Identify which cell holds the provided text, then report its (X, Y) central coordinate. 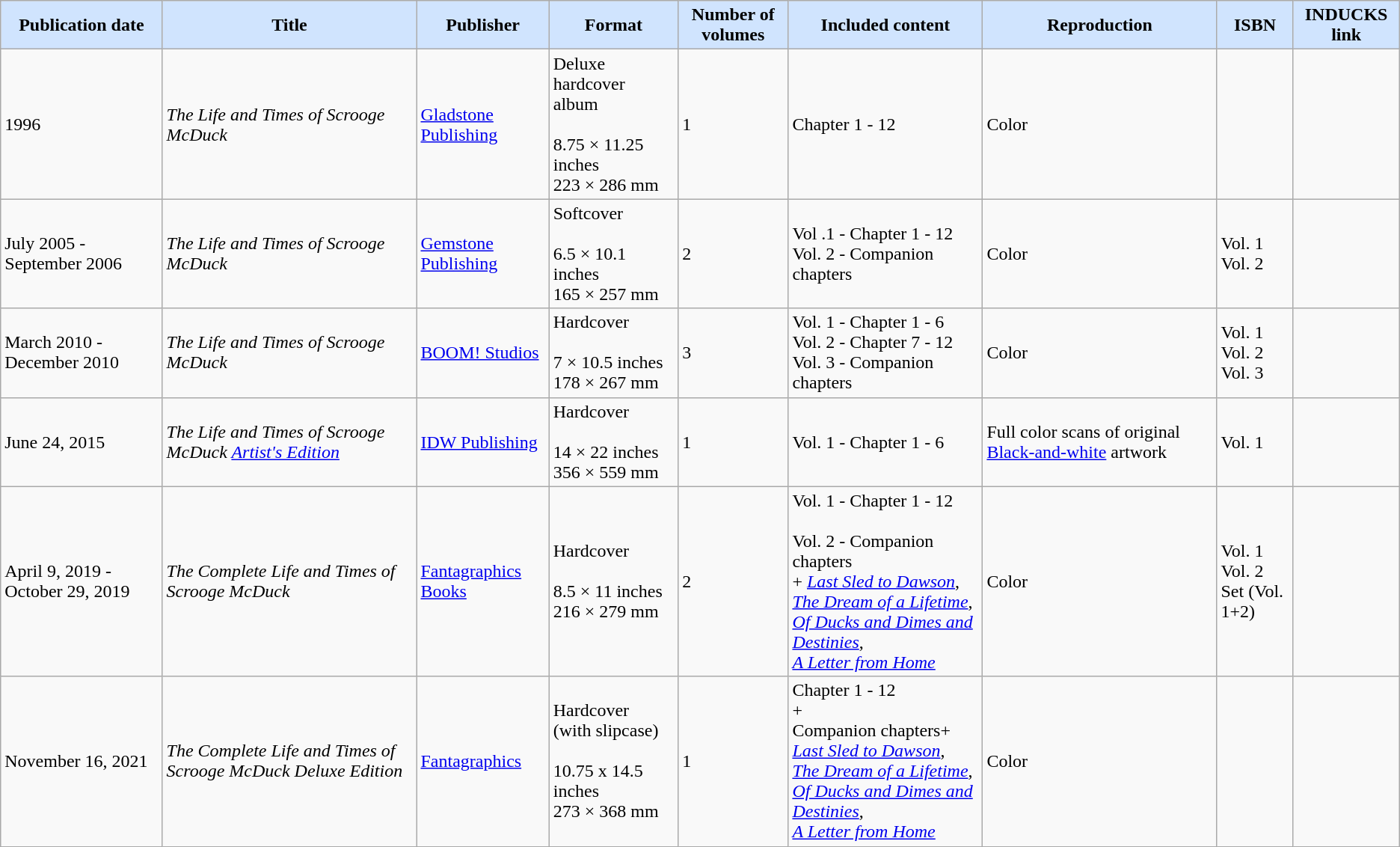
INDUCKS link (1346, 25)
Gemstone Publishing (483, 254)
IDW Publishing (483, 441)
Publisher (483, 25)
Vol. 1 Vol. 2 (1255, 254)
The Complete Life and Times of Scrooge McDuck Deluxe Edition (289, 762)
April 9, 2019 - October 29, 2019 (82, 581)
Softcover6.5 × 10.1 inches165 × 257 mm (613, 254)
Gladstone Publishing (483, 124)
Hardcover8.5 × 11 inches 216 × 279 mm (613, 581)
Full color scans of original Black-and-white artwork (1099, 441)
Deluxe hardcover album8.75 × 11.25 inches223 × 286 mm (613, 124)
Included content (885, 25)
Hardcover14 × 22 inches356 × 559 mm (613, 441)
Vol .1 - Chapter 1 - 12Vol. 2 - Companion chapters (885, 254)
Vol. 1 - Chapter 1 - 6Vol. 2 - Chapter 7 - 12Vol. 3 - Companion chapters (885, 353)
Publication date (82, 25)
Hardcover7 × 10.5 inches178 × 267 mm (613, 353)
BOOM! Studios (483, 353)
Hardcover(with slipcase)10.75 x 14.5 inches273 × 368 mm (613, 762)
The Life and Times of Scrooge McDuck Artist's Edition (289, 441)
July 2005 - September 2006 (82, 254)
Vol. 1 (1255, 441)
The Complete Life and Times of Scrooge McDuck (289, 581)
Number of volumes (733, 25)
Format (613, 25)
Vol. 1 Vol. 2 Vol. 3 (1255, 353)
Vol. 1 Vol. 2 Set (Vol. 1+2) (1255, 581)
Fantagraphics (483, 762)
Chapter 1 - 12+Companion chapters+ Last Sled to Dawson,The Dream of a Lifetime,Of Ducks and Dimes and Destinies,A Letter from Home (885, 762)
Reproduction (1099, 25)
June 24, 2015 (82, 441)
Fantagraphics Books (483, 581)
Vol. 1 - Chapter 1 - 6 (885, 441)
Chapter 1 - 12 (885, 124)
1996 (82, 124)
Title (289, 25)
March 2010 - December 2010 (82, 353)
November 16, 2021 (82, 762)
Vol. 1 - Chapter 1 - 12Vol. 2 - Companion chapters+ Last Sled to Dawson,The Dream of a Lifetime,Of Ducks and Dimes and Destinies,A Letter from Home (885, 581)
ISBN (1255, 25)
3 (733, 353)
